Output the [x, y] coordinate of the center of the cell containing the given text.  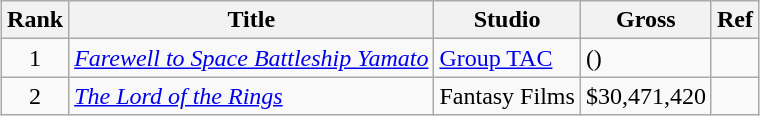
$30,471,420 [646, 96]
Title [252, 20]
Ref [734, 20]
Gross [646, 20]
Fantasy Films [507, 96]
The Lord of the Rings [252, 96]
Rank [36, 20]
1 [36, 58]
2 [36, 96]
Studio [507, 20]
Group TAC [507, 58]
Farewell to Space Battleship Yamato [252, 58]
() [646, 58]
